Locate the cell with the specified text and output its (x, y) center coordinate. 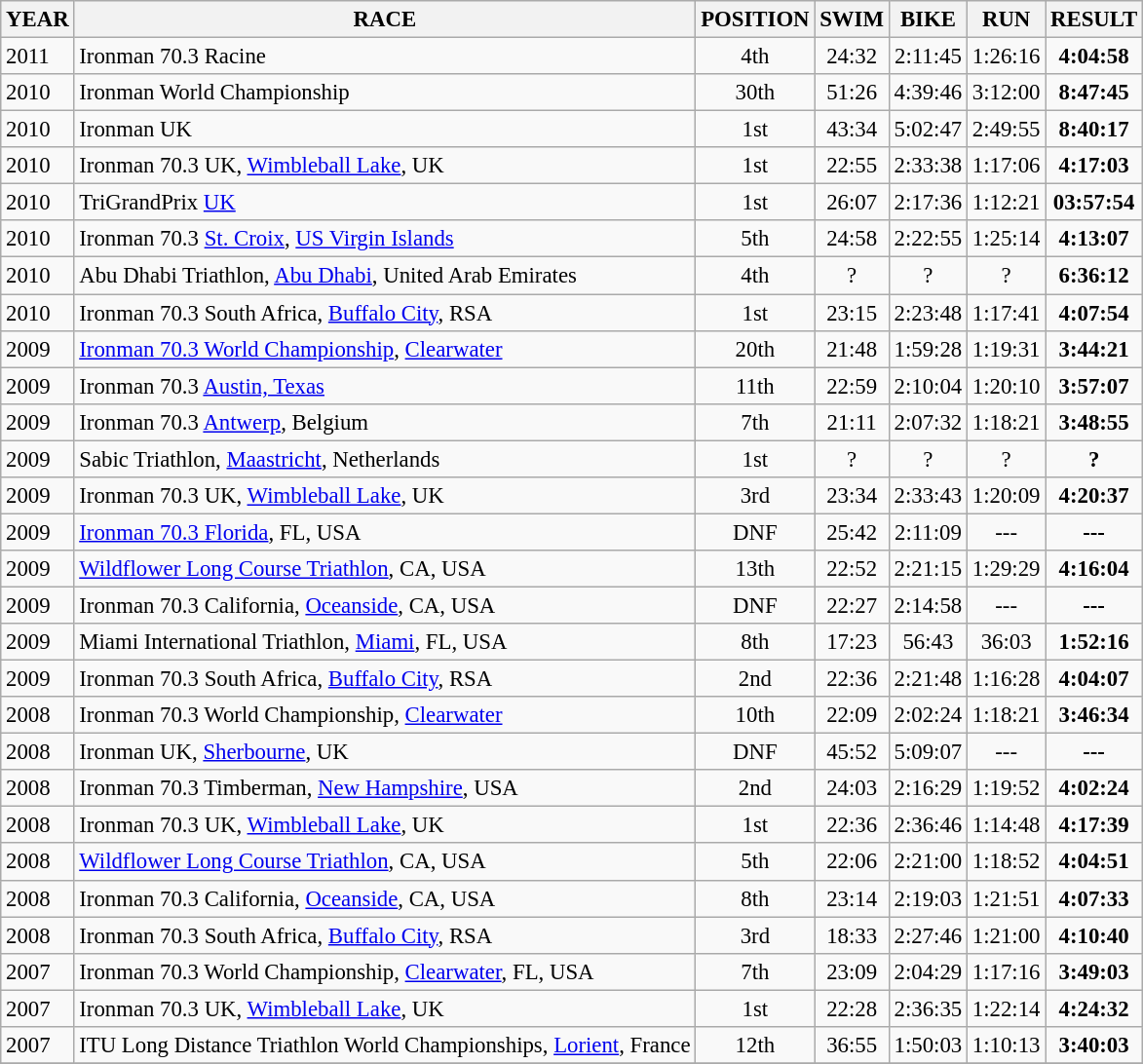
2:33:38 (928, 166)
Miami International Triathlon, Miami, FL, USA (385, 642)
2:17:36 (928, 203)
2:11:45 (928, 57)
2:04:29 (928, 971)
5:09:07 (928, 752)
ITU Long Distance Triathlon World Championships, Lorient, France (385, 1045)
24:32 (852, 57)
1:14:48 (1007, 825)
2:16:29 (928, 788)
8:40:17 (1094, 130)
1:26:16 (1007, 57)
1:10:13 (1007, 1045)
4:07:33 (1094, 898)
2:11:09 (928, 532)
4:10:40 (1094, 935)
30th (755, 93)
3:44:21 (1094, 349)
51:26 (852, 93)
24:03 (852, 788)
Ironman 70.3 Antwerp, Belgium (385, 422)
2:33:43 (928, 496)
23:14 (852, 898)
4:02:24 (1094, 788)
1:17:16 (1007, 971)
22:09 (852, 715)
1:50:03 (928, 1045)
3:57:07 (1094, 386)
1:21:00 (1007, 935)
1:22:14 (1007, 1008)
2:49:55 (1007, 130)
1:52:16 (1094, 642)
45:52 (852, 752)
RACE (385, 19)
2:22:55 (928, 239)
21:48 (852, 349)
36:55 (852, 1045)
18:33 (852, 935)
1:12:21 (1007, 203)
22:27 (852, 605)
2:23:48 (928, 313)
Ironman 70.3 Timberman, New Hampshire, USA (385, 788)
2:27:46 (928, 935)
43:34 (852, 130)
6:36:12 (1094, 276)
03:57:54 (1094, 203)
2:36:35 (928, 1008)
1:59:28 (928, 349)
Sabic Triathlon, Maastricht, Netherlands (385, 459)
Ironman UK, Sherbourne, UK (385, 752)
Abu Dhabi Triathlon, Abu Dhabi, United Arab Emirates (385, 276)
Ironman 70.3 World Championship, Clearwater, FL, USA (385, 971)
3:48:55 (1094, 422)
4:17:39 (1094, 825)
Ironman 70.3 Florida, FL, USA (385, 532)
25:42 (852, 532)
1:19:31 (1007, 349)
1:20:09 (1007, 496)
13th (755, 569)
23:09 (852, 971)
2:07:32 (928, 422)
BIKE (928, 19)
RESULT (1094, 19)
5:02:47 (928, 130)
3:46:34 (1094, 715)
3:49:03 (1094, 971)
26:07 (852, 203)
22:52 (852, 569)
8:47:45 (1094, 93)
1:21:51 (1007, 898)
22:28 (852, 1008)
4:07:54 (1094, 313)
10th (755, 715)
TriGrandPrix UK (385, 203)
2:02:24 (928, 715)
22:55 (852, 166)
Ironman UK (385, 130)
2011 (37, 57)
2:21:00 (928, 862)
11th (755, 386)
1:25:14 (1007, 239)
1:18:52 (1007, 862)
Ironman 70.3 Racine (385, 57)
4:16:04 (1094, 569)
POSITION (755, 19)
2:21:48 (928, 679)
21:11 (852, 422)
2:14:58 (928, 605)
3:40:03 (1094, 1045)
23:15 (852, 313)
1:29:29 (1007, 569)
1:19:52 (1007, 788)
12th (755, 1045)
2:36:46 (928, 825)
Ironman World Championship (385, 93)
YEAR (37, 19)
4:17:03 (1094, 166)
4:04:51 (1094, 862)
22:59 (852, 386)
Ironman 70.3 Austin, Texas (385, 386)
Ironman 70.3 St. Croix, US Virgin Islands (385, 239)
1:17:41 (1007, 313)
2:21:15 (928, 569)
24:58 (852, 239)
1:17:06 (1007, 166)
RUN (1007, 19)
4:39:46 (928, 93)
23:34 (852, 496)
1:20:10 (1007, 386)
4:24:32 (1094, 1008)
4:20:37 (1094, 496)
17:23 (852, 642)
56:43 (928, 642)
20th (755, 349)
1:16:28 (1007, 679)
4:04:58 (1094, 57)
SWIM (852, 19)
4:13:07 (1094, 239)
36:03 (1007, 642)
22:06 (852, 862)
2:10:04 (928, 386)
3:12:00 (1007, 93)
2:19:03 (928, 898)
4:04:07 (1094, 679)
